Detect which cell encompasses the target text, then output its [x, y] center coordinate. 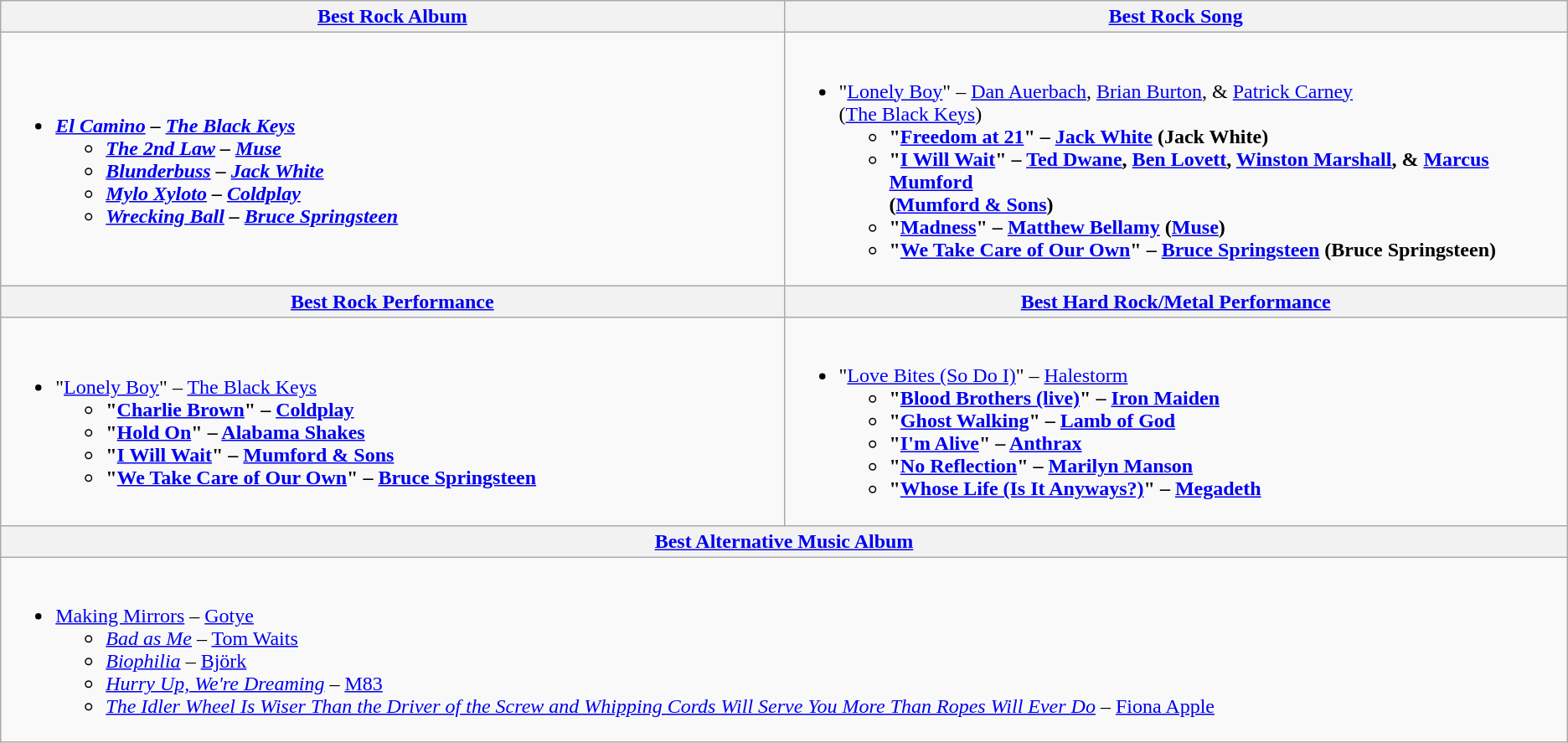
Best Hard Rock/Metal Performance [1176, 302]
Best Rock Performance [392, 302]
Best Rock Album [392, 17]
El Camino – The Black KeysThe 2nd Law – MuseBlunderbuss – Jack WhiteMylo Xyloto – ColdplayWrecking Ball – Bruce Springsteen [392, 159]
Best Rock Song [1176, 17]
Best Alternative Music Album [784, 541]
